For the text-containing cell, return its midpoint in (X, Y) coordinate format. 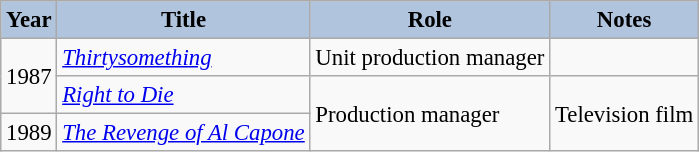
The Revenge of Al Capone (184, 133)
Unit production manager (430, 58)
Notes (624, 20)
Right to Die (184, 95)
Role (430, 20)
Title (184, 20)
Television film (624, 114)
Thirtysomething (184, 58)
1987 (29, 76)
Production manager (430, 114)
Year (29, 20)
1989 (29, 133)
